Detect which cell encompasses the target text, then output its [x, y] center coordinate. 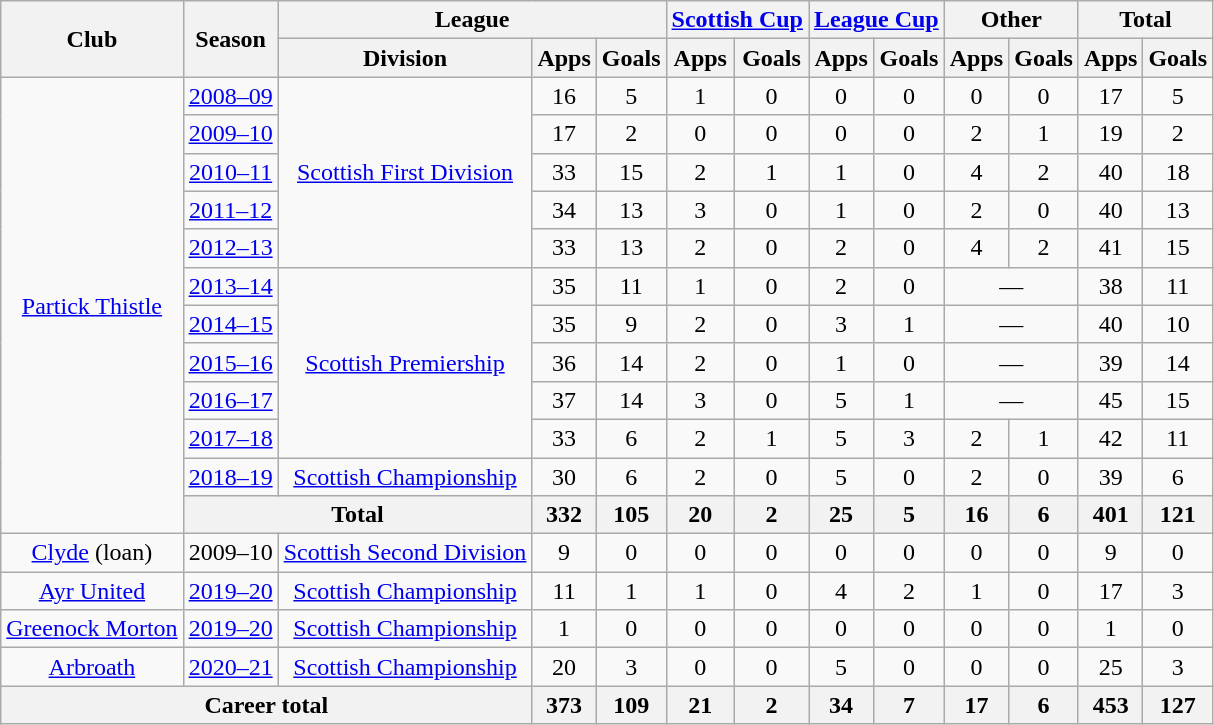
2014–15 [230, 324]
Arbroath [92, 667]
19 [1110, 134]
Scottish Cup [737, 20]
127 [1178, 705]
League [472, 20]
42 [1110, 438]
332 [564, 515]
45 [1110, 400]
Season [230, 39]
Partick Thistle [92, 306]
Ayr United [92, 591]
2012–13 [230, 248]
30 [564, 477]
2010–11 [230, 172]
2016–17 [230, 400]
10 [1178, 324]
109 [631, 705]
Career total [266, 705]
Greenock Morton [92, 629]
2017–18 [230, 438]
18 [1178, 172]
373 [564, 705]
21 [700, 705]
2008–09 [230, 96]
Clyde (loan) [92, 553]
37 [564, 400]
36 [564, 362]
Division [405, 58]
Scottish Second Division [405, 553]
2015–16 [230, 362]
38 [1110, 286]
7 [910, 705]
Scottish Premiership [405, 362]
Other [1011, 20]
121 [1178, 515]
453 [1110, 705]
401 [1110, 515]
Scottish First Division [405, 172]
Club [92, 39]
2011–12 [230, 210]
41 [1110, 248]
League Cup [876, 20]
105 [631, 515]
2018–19 [230, 477]
2013–14 [230, 286]
2020–21 [230, 667]
